Search for the cell housing the specified text and yield its [X, Y] center coordinate. 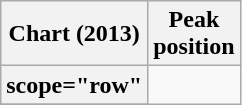
Peakposition [194, 34]
scope="row" [74, 85]
Chart (2013) [74, 34]
